Detect which cell encompasses the target text, then output its (x, y) center coordinate. 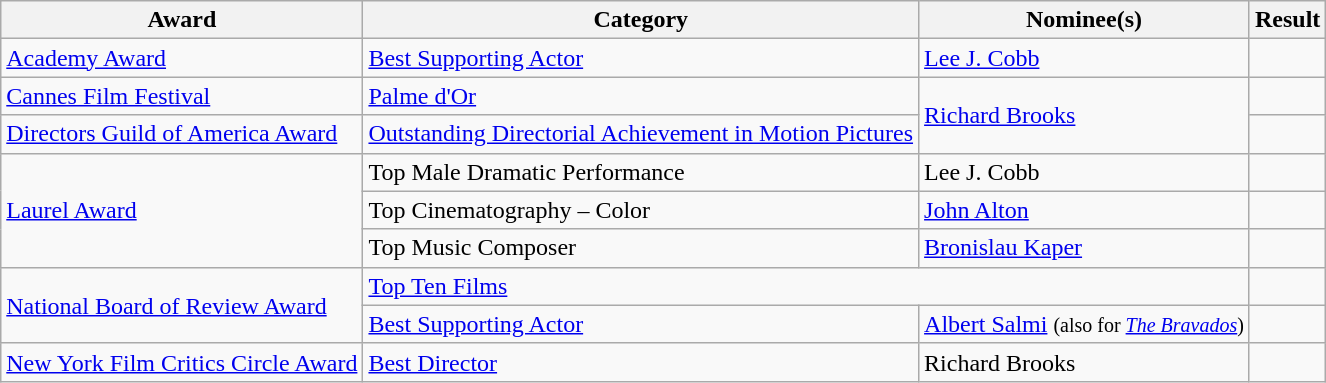
Top Male Dramatic Performance (641, 172)
Category (641, 20)
Top Music Composer (641, 248)
Outstanding Directorial Achievement in Motion Pictures (641, 134)
Albert Salmi (also for The Bravados) (1084, 324)
Bronislau Kaper (1084, 248)
Directors Guild of America Award (182, 134)
Best Director (641, 362)
Palme d'Or (641, 96)
John Alton (1084, 210)
Academy Award (182, 58)
Nominee(s) (1084, 20)
Laurel Award (182, 210)
Result (1287, 20)
Top Ten Films (806, 286)
National Board of Review Award (182, 305)
Top Cinematography – Color (641, 210)
Cannes Film Festival (182, 96)
New York Film Critics Circle Award (182, 362)
Award (182, 20)
